For the text-containing cell, return its midpoint in [X, Y] coordinate format. 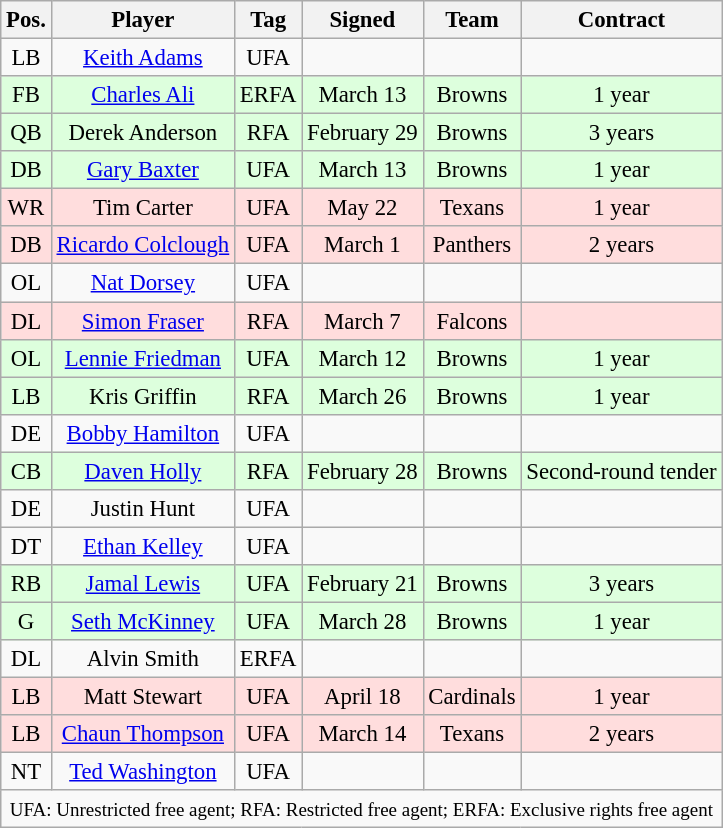
Keith Adams [142, 58]
February 28 [362, 471]
Daven Holly [142, 471]
Cardinals [472, 697]
NT [26, 772]
February 21 [362, 584]
Charles Ali [142, 95]
Matt Stewart [142, 697]
Ethan Kelley [142, 546]
Kris Griffin [142, 396]
Panthers [472, 245]
Contract [622, 20]
Chaun Thompson [142, 734]
RB [26, 584]
G [26, 621]
Seth McKinney [142, 621]
March 14 [362, 734]
UFA: Unrestricted free agent; RFA: Restricted free agent; ERFA: Exclusive rights free agent [362, 809]
Ricardo Colclough [142, 245]
Tag [268, 20]
DT [26, 546]
Justin Hunt [142, 509]
Tim Carter [142, 208]
Bobby Hamilton [142, 433]
Jamal Lewis [142, 584]
CB [26, 471]
Ted Washington [142, 772]
April 18 [362, 697]
Lennie Friedman [142, 358]
May 22 [362, 208]
Second-round tender [622, 471]
Falcons [472, 321]
FB [26, 95]
March 1 [362, 245]
Derek Anderson [142, 133]
Simon Fraser [142, 321]
Pos. [26, 20]
March 26 [362, 396]
Alvin Smith [142, 659]
March 12 [362, 358]
QB [26, 133]
Nat Dorsey [142, 283]
WR [26, 208]
March 28 [362, 621]
March 7 [362, 321]
Gary Baxter [142, 170]
February 29 [362, 133]
Signed [362, 20]
Team [472, 20]
Player [142, 20]
